Return [X, Y] of the center of cell containing provided text 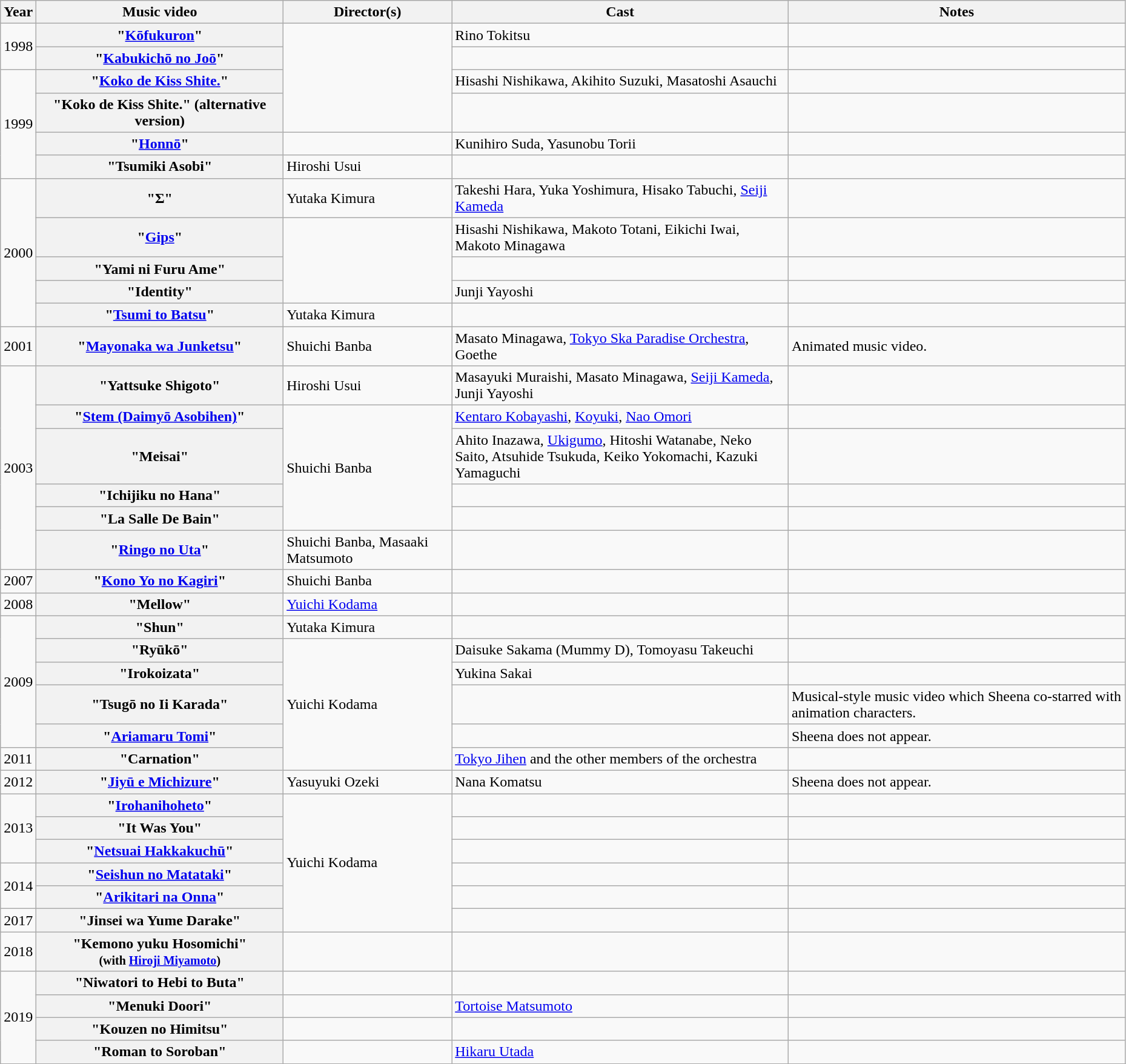
2000 [18, 252]
Masayuki Muraishi, Masato Minagawa, Seiji Kameda, Junji Yayoshi [620, 385]
Kentaro Kobayashi, Koyuki, Nao Omori [620, 417]
Takeshi Hara, Yuka Yoshimura, Hisako Tabuchi, Seiji Kameda [620, 198]
"Kono Yo no Kagiri" [160, 581]
Shuichi Banba, Masaaki Matsumoto [368, 550]
"Ichijiku no Hana" [160, 496]
"Gips" [160, 238]
"Tsumiki Asobi" [160, 167]
"Jiyū e Michizure" [160, 782]
Rino Tokitsu [620, 35]
"Koko de Kiss Shite." (alternative version) [160, 113]
Year [18, 12]
"Stem (Daimyō Asobihen)" [160, 417]
"Yami ni Furu Ame" [160, 268]
2014 [18, 886]
2017 [18, 920]
"It Was You" [160, 828]
"Netsuai Hakkakuchū" [160, 851]
1999 [18, 124]
Ahito Inazawa, Ukigumo, Hitoshi Watanabe, Neko Saito, Atsuhide Tsukuda, Keiko Yokomachi, Kazuki Yamaguchi [620, 456]
"Honnō" [160, 144]
Musical-style music video which Sheena co-starred with animation characters. [957, 704]
1998 [18, 47]
Junji Yayoshi [620, 291]
"Kouzen no Himitsu" [160, 1029]
2003 [18, 468]
Cast [620, 12]
2011 [18, 759]
Daisuke Sakama (Mummy D), Tomoyasu Takeuchi [620, 650]
"Koko de Kiss Shite." [160, 81]
2013 [18, 828]
Tokyo Jihen and the other members of the orchestra [620, 759]
"Mayonaka wa Junketsu" [160, 345]
Tortoise Matsumoto [620, 1006]
Yukina Sakai [620, 673]
2009 [18, 681]
2012 [18, 782]
2008 [18, 604]
"Shun" [160, 627]
2019 [18, 1017]
"Ringo no Uta" [160, 550]
"Mellow" [160, 604]
"Seishun no Matataki" [160, 874]
"Menuki Doori" [160, 1006]
"Kōfukuron" [160, 35]
"Kemono yuku Hosomichi" (with Hiroji Miyamoto) [160, 951]
"Ariamaru Tomi" [160, 736]
"Kabukichō no Joō" [160, 58]
"Tsumi to Batsu" [160, 314]
"Niwatori to Hebi to Buta" [160, 983]
"Yattsuke Shigoto" [160, 385]
"Meisai" [160, 456]
"Tsugō no Ii Karada" [160, 704]
"Irokoizata" [160, 673]
Animated music video. [957, 345]
2007 [18, 581]
Hisashi Nishikawa, Akihito Suzuki, Masatoshi Asauchi [620, 81]
"La Salle De Bain" [160, 519]
Kunihiro Suda, Yasunobu Torii [620, 144]
Masato Minagawa, Tokyo Ska Paradise Orchestra, Goethe [620, 345]
2001 [18, 345]
"Jinsei wa Yume Darake" [160, 920]
Hikaru Utada [620, 1052]
Nana Komatsu [620, 782]
"Arikitari na Onna" [160, 897]
"Ryūkō" [160, 650]
"Σ" [160, 198]
"Roman to Soroban" [160, 1052]
Music video [160, 12]
"Identity" [160, 291]
Director(s) [368, 12]
Hisashi Nishikawa, Makoto Totani, Eikichi Iwai, Makoto Minagawa [620, 238]
Notes [957, 12]
"Irohanihoheto" [160, 805]
2018 [18, 951]
Yasuyuki Ozeki [368, 782]
"Carnation" [160, 759]
